Find where the given text appears and provide that cell's center as (x, y) coordinate. 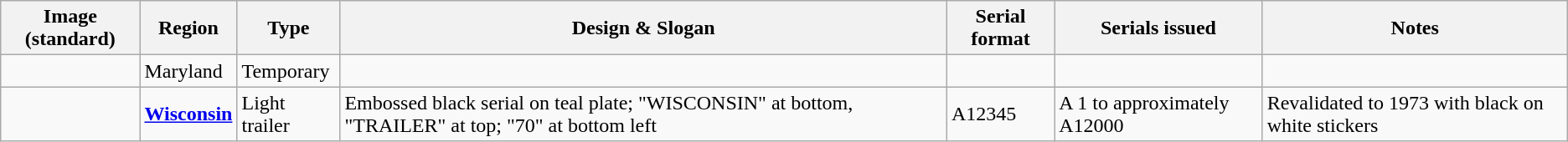
Type (288, 28)
Notes (1415, 28)
Embossed black serial on teal plate; "WISCONSIN" at bottom, "TRAILER" at top; "70" at bottom left (643, 114)
Serials issued (1158, 28)
Wisconsin (188, 114)
Maryland (188, 71)
A 1 to approximately A12000 (1158, 114)
A12345 (1000, 114)
Design & Slogan (643, 28)
Light trailer (288, 114)
Serial format (1000, 28)
Revalidated to 1973 with black on white stickers (1415, 114)
Image (standard) (70, 28)
Region (188, 28)
Temporary (288, 71)
